Find where the given text appears and provide that cell's center as (x, y) coordinate. 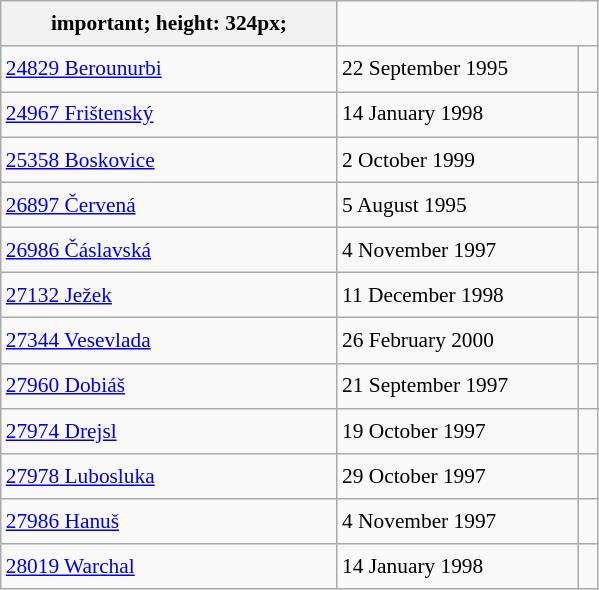
28019 Warchal (169, 566)
21 September 1997 (458, 386)
29 October 1997 (458, 476)
5 August 1995 (458, 204)
24829 Berounurbi (169, 68)
26986 Čáslavská (169, 250)
27960 Dobiáš (169, 386)
22 September 1995 (458, 68)
19 October 1997 (458, 430)
26897 Červená (169, 204)
24967 Frištenský (169, 114)
25358 Boskovice (169, 160)
11 December 1998 (458, 296)
27986 Hanuš (169, 522)
26 February 2000 (458, 340)
27132 Ježek (169, 296)
important; height: 324px; (169, 24)
2 October 1999 (458, 160)
27974 Drejsl (169, 430)
27344 Vesevlada (169, 340)
27978 Lubosluka (169, 476)
